Scan for the cell matching the given text and deliver its (x, y) coordinate at center. 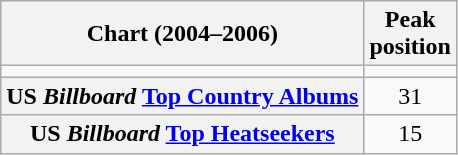
Chart (2004–2006) (182, 34)
Peakposition (410, 34)
US Billboard Top Heatseekers (182, 134)
15 (410, 134)
US Billboard Top Country Albums (182, 96)
31 (410, 96)
